For the text-containing cell, return its midpoint in [x, y] coordinate format. 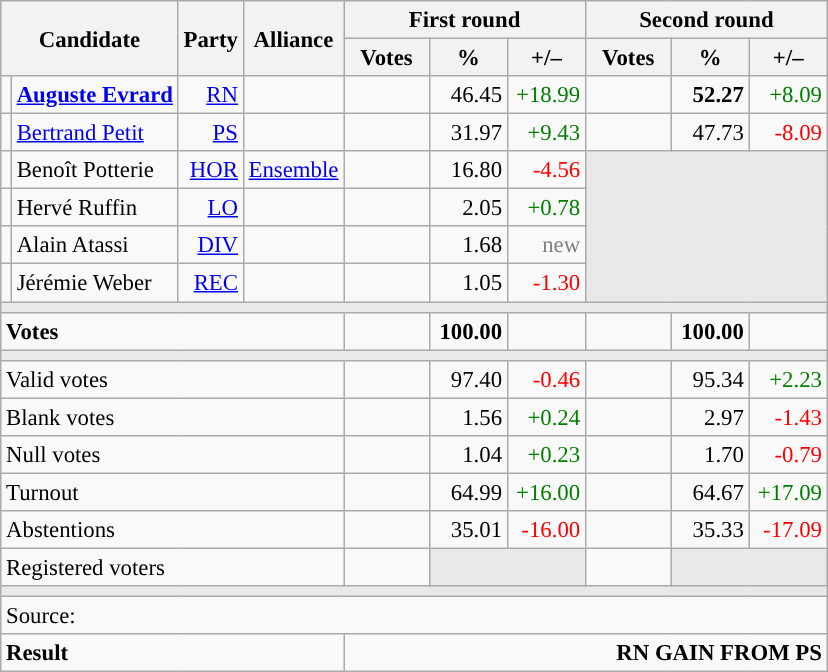
2.05 [468, 208]
Jérémie Weber [94, 283]
16.80 [468, 170]
Benoît Potterie [94, 170]
Registered voters [172, 567]
Result [172, 653]
47.73 [710, 133]
Null votes [172, 455]
+9.43 [546, 133]
31.97 [468, 133]
Ensemble [293, 170]
+2.23 [788, 379]
52.27 [710, 95]
Auguste Evrard [94, 95]
-1.30 [546, 283]
RN [210, 95]
1.70 [710, 455]
+16.00 [546, 492]
HOR [210, 170]
2.97 [710, 417]
97.40 [468, 379]
+0.23 [546, 455]
95.34 [710, 379]
1.68 [468, 245]
64.67 [710, 492]
LO [210, 208]
-17.09 [788, 530]
-16.00 [546, 530]
+18.99 [546, 95]
-0.46 [546, 379]
new [546, 245]
1.04 [468, 455]
PS [210, 133]
Second round [706, 20]
Turnout [172, 492]
-1.43 [788, 417]
Valid votes [172, 379]
Blank votes [172, 417]
Hervé Ruffin [94, 208]
+8.09 [788, 95]
-0.79 [788, 455]
Party [210, 38]
Bertrand Petit [94, 133]
-8.09 [788, 133]
Alain Atassi [94, 245]
First round [465, 20]
REC [210, 283]
RN GAIN FROM PS [586, 653]
Alliance [293, 38]
35.33 [710, 530]
DIV [210, 245]
Abstentions [172, 530]
+0.24 [546, 417]
35.01 [468, 530]
Candidate [90, 38]
1.05 [468, 283]
46.45 [468, 95]
+17.09 [788, 492]
Source: [414, 616]
64.99 [468, 492]
1.56 [468, 417]
-4.56 [546, 170]
+0.78 [546, 208]
